Find where the given text appears and provide that cell's center as [x, y] coordinate. 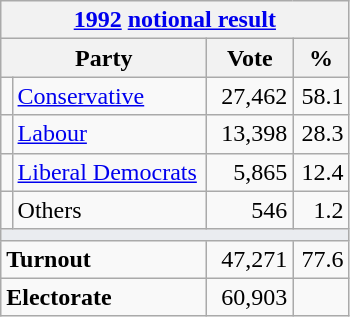
28.3 [321, 134]
27,462 [250, 96]
Others [110, 210]
1.2 [321, 210]
546 [250, 210]
58.1 [321, 96]
Conservative [110, 96]
13,398 [250, 134]
Electorate [104, 297]
% [321, 58]
Liberal Democrats [110, 172]
Labour [110, 134]
5,865 [250, 172]
77.6 [321, 259]
Turnout [104, 259]
Vote [250, 58]
12.4 [321, 172]
Party [104, 58]
60,903 [250, 297]
1992 notional result [175, 20]
47,271 [250, 259]
